Detect which cell encompasses the target text, then output its [x, y] center coordinate. 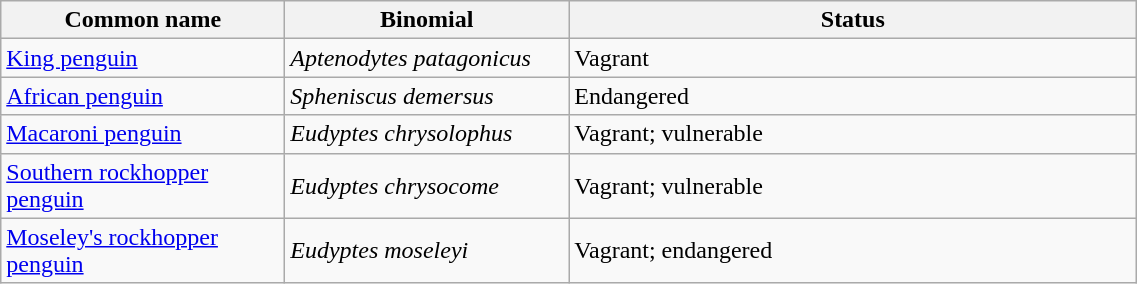
Moseley's rockhopper penguin [143, 250]
Endangered [853, 96]
Vagrant; endangered [853, 250]
Status [853, 20]
Macaroni penguin [143, 134]
Spheniscus demersus [427, 96]
Eudyptes chrysolophus [427, 134]
Vagrant [853, 58]
Aptenodytes patagonicus [427, 58]
Southern rockhopper penguin [143, 186]
Common name [143, 20]
Eudyptes chrysocome [427, 186]
African penguin [143, 96]
Eudyptes moseleyi [427, 250]
King penguin [143, 58]
Binomial [427, 20]
